Capture the cell that displays the provided text and extract its (x, y) central coordinate. 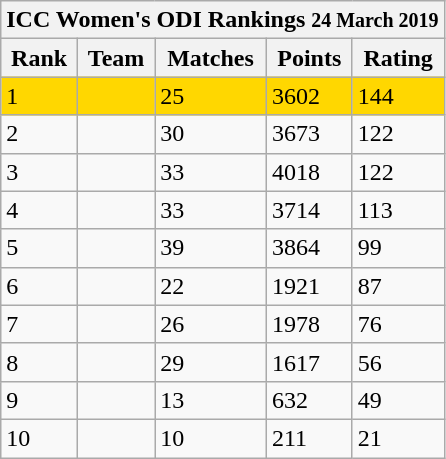
3602 (309, 96)
29 (211, 362)
49 (398, 400)
9 (40, 400)
99 (398, 248)
Rank (40, 58)
22 (211, 286)
3 (40, 172)
76 (398, 324)
113 (398, 210)
4018 (309, 172)
1617 (309, 362)
Rating (398, 58)
13 (211, 400)
6 (40, 286)
1921 (309, 286)
2 (40, 134)
7 (40, 324)
3864 (309, 248)
21 (398, 438)
Team (116, 58)
632 (309, 400)
26 (211, 324)
1 (40, 96)
25 (211, 96)
56 (398, 362)
3673 (309, 134)
144 (398, 96)
8 (40, 362)
Points (309, 58)
3714 (309, 210)
Matches (211, 58)
39 (211, 248)
4 (40, 210)
1978 (309, 324)
5 (40, 248)
30 (211, 134)
211 (309, 438)
87 (398, 286)
ICC Women's ODI Rankings 24 March 2019 (222, 20)
